Return [x, y] of the center of cell containing provided text 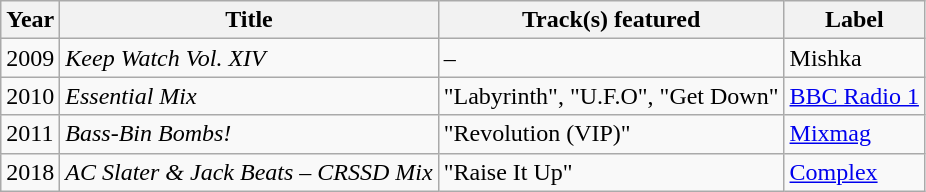
2009 [30, 58]
Year [30, 20]
Complex [854, 172]
Mixmag [854, 134]
BBC Radio 1 [854, 96]
Mishka [854, 58]
Bass-Bin Bombs! [249, 134]
"Raise It Up" [611, 172]
Label [854, 20]
AC Slater & Jack Beats – CRSSD Mix [249, 172]
Track(s) featured [611, 20]
"Labyrinth", "U.F.O", "Get Down" [611, 96]
Keep Watch Vol. XIV [249, 58]
2011 [30, 134]
Essential Mix [249, 96]
2010 [30, 96]
– [611, 58]
Title [249, 20]
2018 [30, 172]
"Revolution (VIP)" [611, 134]
